Detect which cell encompasses the target text, then output its (x, y) center coordinate. 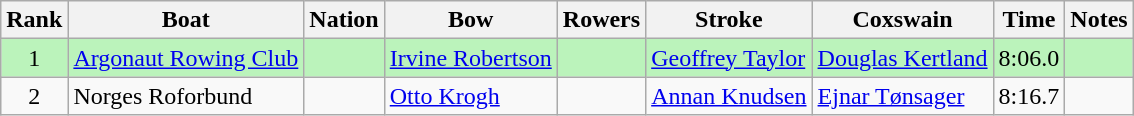
Annan Knudsen (729, 96)
Norges Roforbund (186, 96)
Ejnar Tønsager (902, 96)
Coxswain (902, 20)
Rowers (601, 20)
Douglas Kertland (902, 58)
Otto Krogh (470, 96)
Boat (186, 20)
Irvine Robertson (470, 58)
8:06.0 (1029, 58)
Time (1029, 20)
Geoffrey Taylor (729, 58)
Notes (1099, 20)
Nation (344, 20)
1 (34, 58)
Argonaut Rowing Club (186, 58)
Stroke (729, 20)
2 (34, 96)
Rank (34, 20)
Bow (470, 20)
8:16.7 (1029, 96)
